Scan for the cell matching the given text and deliver its [x, y] coordinate at center. 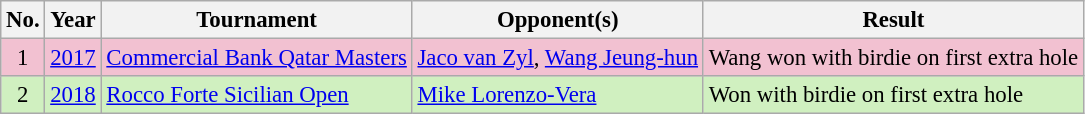
Commercial Bank Qatar Masters [256, 58]
Won with birdie on first extra hole [893, 95]
Year [73, 20]
1 [23, 58]
Opponent(s) [558, 20]
2017 [73, 58]
Rocco Forte Sicilian Open [256, 95]
No. [23, 20]
2018 [73, 95]
Result [893, 20]
Jaco van Zyl, Wang Jeung-hun [558, 58]
Tournament [256, 20]
Mike Lorenzo-Vera [558, 95]
2 [23, 95]
Wang won with birdie on first extra hole [893, 58]
